Detect which cell encompasses the target text, then output its [x, y] center coordinate. 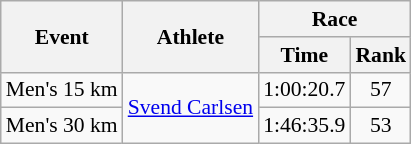
53 [380, 126]
Men's 30 km [62, 126]
1:00:20.7 [304, 90]
Svend Carlsen [190, 108]
1:46:35.9 [304, 126]
Event [62, 36]
Time [304, 55]
57 [380, 90]
Athlete [190, 36]
Men's 15 km [62, 90]
Race [334, 19]
Rank [380, 55]
